From the cell containing the given text, extract its center point as [X, Y] coordinate. 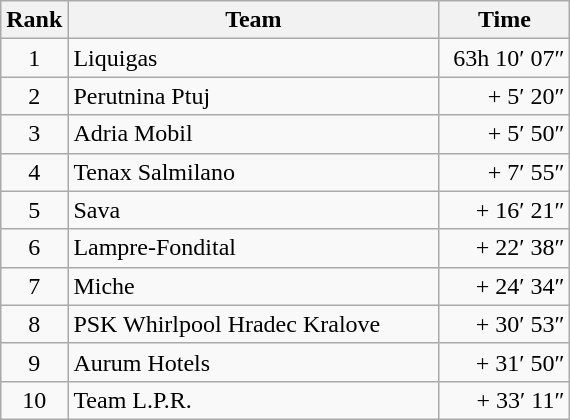
+ 7′ 55″ [504, 172]
+ 33′ 11″ [504, 400]
Sava [254, 210]
10 [34, 400]
5 [34, 210]
+ 16′ 21″ [504, 210]
Tenax Salmilano [254, 172]
4 [34, 172]
Perutnina Ptuj [254, 96]
Team [254, 20]
+ 5′ 50″ [504, 134]
6 [34, 248]
9 [34, 362]
Lampre-Fondital [254, 248]
Adria Mobil [254, 134]
1 [34, 58]
PSK Whirlpool Hradec Kralove [254, 324]
+ 31′ 50″ [504, 362]
8 [34, 324]
Team L.P.R. [254, 400]
Aurum Hotels [254, 362]
+ 5′ 20″ [504, 96]
7 [34, 286]
Liquigas [254, 58]
Time [504, 20]
3 [34, 134]
Rank [34, 20]
2 [34, 96]
+ 24′ 34″ [504, 286]
Miche [254, 286]
+ 30′ 53″ [504, 324]
+ 22′ 38″ [504, 248]
63h 10′ 07″ [504, 58]
